Extract the (X, Y) coordinate from the center of the cell holding the provided text.  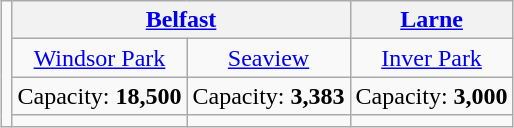
Capacity: 3,000 (432, 96)
Capacity: 18,500 (100, 96)
Windsor Park (100, 58)
Belfast (181, 20)
Seaview (268, 58)
Larne (432, 20)
Inver Park (432, 58)
Capacity: 3,383 (268, 96)
